Extract the (x, y) coordinate from the center of the cell holding the provided text.  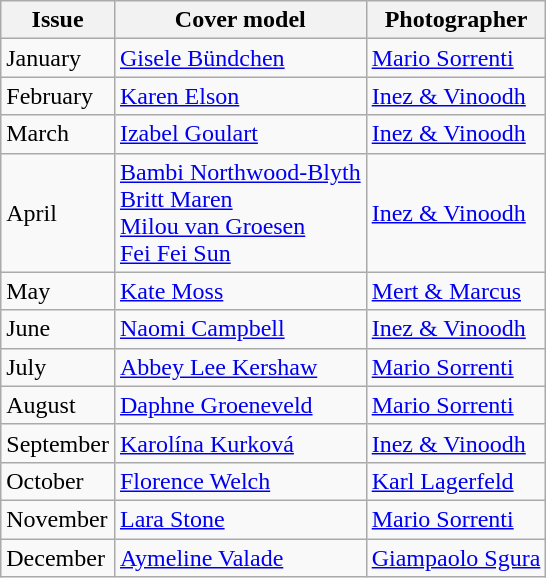
Karen Elson (240, 96)
November (58, 519)
July (58, 367)
Aymeline Valade (240, 557)
Kate Moss (240, 291)
Karl Lagerfeld (456, 481)
May (58, 291)
February (58, 96)
March (58, 134)
Naomi Campbell (240, 329)
January (58, 58)
April (58, 212)
August (58, 405)
Bambi Northwood-BlythBritt MarenMilou van GroesenFei Fei Sun (240, 212)
Izabel Goulart (240, 134)
September (58, 443)
Issue (58, 20)
Giampaolo Sgura (456, 557)
Cover model (240, 20)
Lara Stone (240, 519)
Daphne Groeneveld (240, 405)
October (58, 481)
June (58, 329)
Mert & Marcus (456, 291)
Florence Welch (240, 481)
Photographer (456, 20)
December (58, 557)
Abbey Lee Kershaw (240, 367)
Karolína Kurková (240, 443)
Gisele Bündchen (240, 58)
